From the cell containing the given text, extract its center point as (X, Y) coordinate. 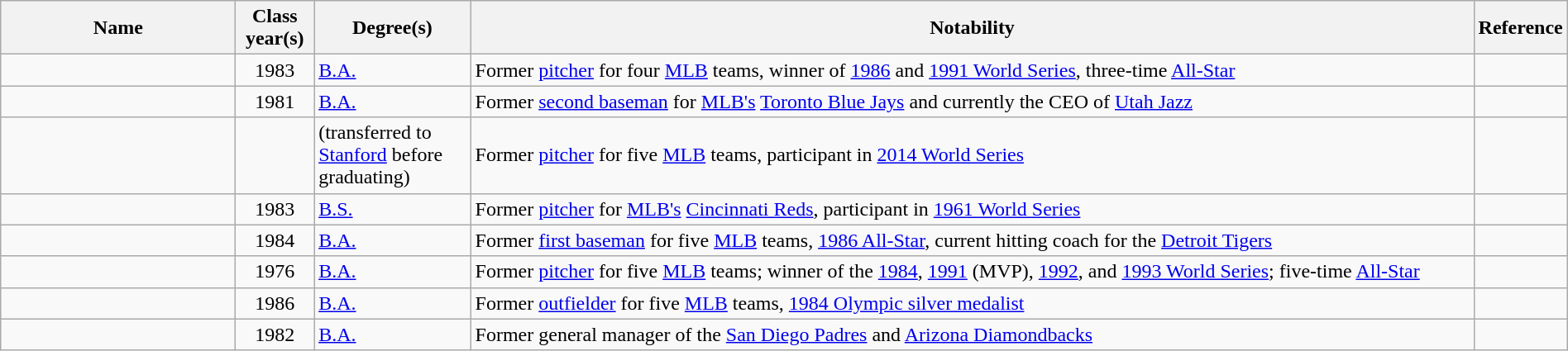
Former general manager of the San Diego Padres and Arizona Diamondbacks (973, 334)
Former pitcher for five MLB teams, participant in 2014 World Series (973, 155)
Class year(s) (275, 28)
1986 (275, 303)
(transferred to Stanford before graduating) (392, 155)
Former second baseman for MLB's Toronto Blue Jays and currently the CEO of Utah Jazz (973, 102)
1984 (275, 240)
Former pitcher for MLB's Cincinnati Reds, participant in 1961 World Series (973, 209)
Former pitcher for four MLB teams, winner of 1986 and 1991 World Series, three-time All-Star (973, 70)
1982 (275, 334)
1976 (275, 272)
Former outfielder for five MLB teams, 1984 Olympic silver medalist (973, 303)
Former pitcher for five MLB teams; winner of the 1984, 1991 (MVP), 1992, and 1993 World Series; five-time All-Star (973, 272)
Name (118, 28)
1981 (275, 102)
Degree(s) (392, 28)
Former first baseman for five MLB teams, 1986 All-Star, current hitting coach for the Detroit Tigers (973, 240)
B.S. (392, 209)
Notability (973, 28)
Reference (1520, 28)
